Output the [X, Y] coordinate of the center of the cell containing the given text.  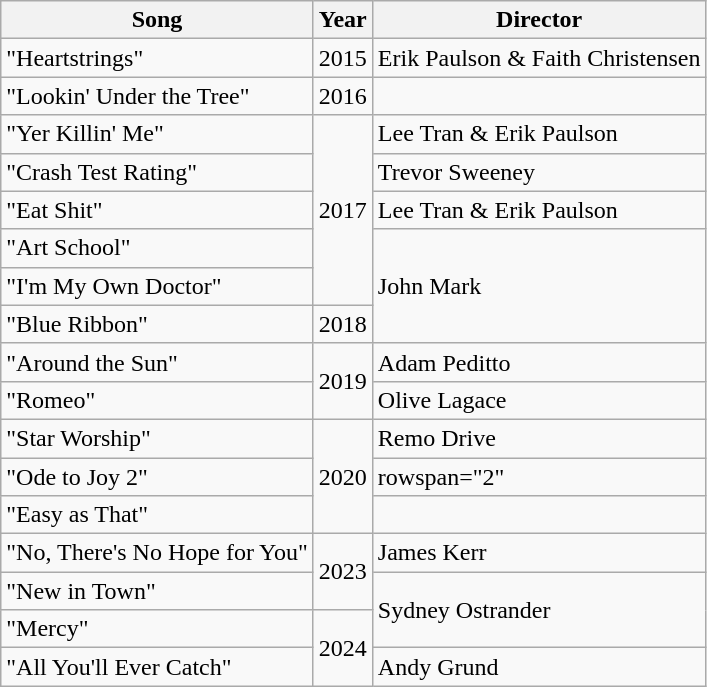
"Mercy" [158, 629]
2020 [342, 476]
"New in Town" [158, 591]
"I'm My Own Doctor" [158, 286]
Andy Grund [539, 667]
"Heartstrings" [158, 58]
2023 [342, 572]
rowspan="2" [539, 477]
"No, There's No Hope for You" [158, 553]
"Ode to Joy 2" [158, 477]
"Crash Test Rating" [158, 172]
Erik Paulson & Faith Christensen [539, 58]
2018 [342, 324]
Director [539, 20]
Remo Drive [539, 438]
2016 [342, 96]
"Easy as That" [158, 515]
Year [342, 20]
Song [158, 20]
James Kerr [539, 553]
"Art School" [158, 248]
2017 [342, 210]
Sydney Ostrander [539, 610]
Olive Lagace [539, 400]
2024 [342, 648]
"Eat Shit" [158, 210]
"Star Worship" [158, 438]
2019 [342, 381]
2015 [342, 58]
"Yer Killin' Me" [158, 134]
"Around the Sun" [158, 362]
"All You'll Ever Catch" [158, 667]
"Lookin' Under the Tree" [158, 96]
"Blue Ribbon" [158, 324]
"Romeo" [158, 400]
John Mark [539, 286]
Adam Peditto [539, 362]
Trevor Sweeney [539, 172]
